Output the [x, y] coordinate of the center of the cell containing the given text.  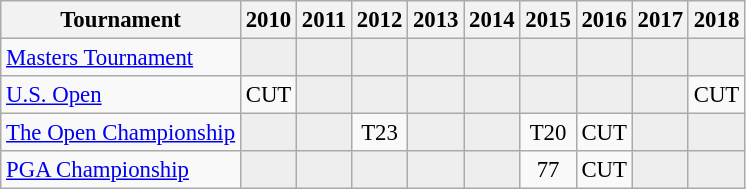
PGA Championship [121, 170]
Tournament [121, 20]
2013 [436, 20]
2010 [268, 20]
2012 [379, 20]
77 [548, 170]
2017 [660, 20]
T20 [548, 133]
2014 [492, 20]
The Open Championship [121, 133]
2011 [324, 20]
Masters Tournament [121, 58]
2015 [548, 20]
2018 [716, 20]
2016 [604, 20]
T23 [379, 133]
U.S. Open [121, 95]
